Output the (X, Y) coordinate of the center of the cell containing the given text.  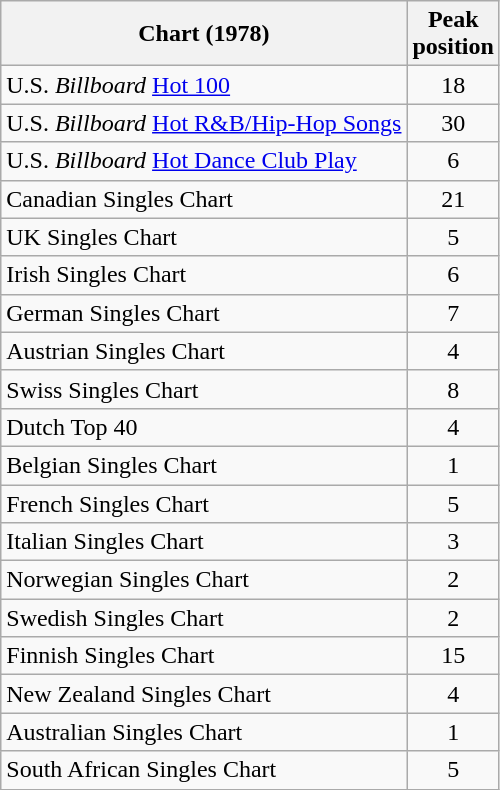
Norwegian Singles Chart (204, 580)
Canadian Singles Chart (204, 199)
German Singles Chart (204, 313)
U.S. Billboard Hot Dance Club Play (204, 161)
8 (453, 389)
Finnish Singles Chart (204, 656)
New Zealand Singles Chart (204, 694)
Chart (1978) (204, 34)
Dutch Top 40 (204, 427)
Swiss Singles Chart (204, 389)
30 (453, 123)
Peakposition (453, 34)
U.S. Billboard Hot R&B/Hip-Hop Songs (204, 123)
Italian Singles Chart (204, 542)
U.S. Billboard Hot 100 (204, 85)
Irish Singles Chart (204, 275)
Belgian Singles Chart (204, 465)
Australian Singles Chart (204, 732)
15 (453, 656)
21 (453, 199)
7 (453, 313)
18 (453, 85)
South African Singles Chart (204, 770)
Austrian Singles Chart (204, 351)
3 (453, 542)
Swedish Singles Chart (204, 618)
French Singles Chart (204, 503)
UK Singles Chart (204, 237)
